Extract the [X, Y] coordinate from the center of the cell holding the provided text.  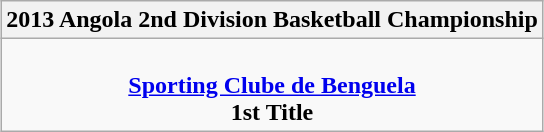
Sporting Clube de Benguela1st Title [272, 85]
2013 Angola 2nd Division Basketball Championship [272, 20]
